Find where the given text appears and provide that cell's center as (X, Y) coordinate. 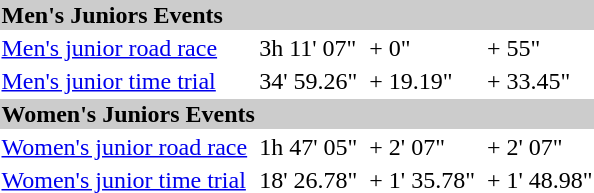
Men's junior time trial (124, 81)
Women's junior road race (124, 147)
+ 55" (540, 48)
Women's Juniors Events (297, 114)
Men's Juniors Events (297, 15)
Men's junior road race (124, 48)
1h 47' 05" (308, 147)
3h 11' 07" (308, 48)
+ 0" (422, 48)
+ 33.45" (540, 81)
+ 19.19" (422, 81)
34' 59.26" (308, 81)
